Output the [X, Y] coordinate of the center of the cell containing the given text.  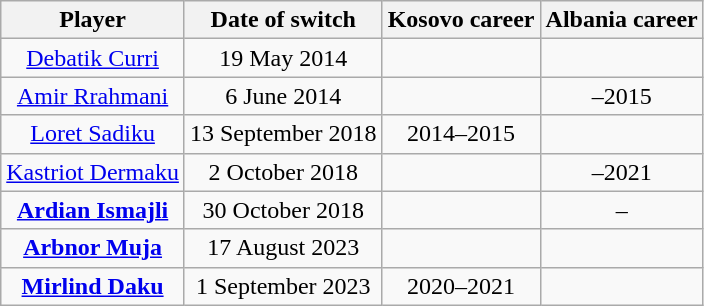
Ardian Ismajli [93, 210]
1 September 2023 [283, 286]
30 October 2018 [283, 210]
– [622, 210]
Amir Rrahmani [93, 96]
17 August 2023 [283, 248]
Player [93, 20]
Arbnor Muja [93, 248]
13 September 2018 [283, 134]
2020–2021 [461, 286]
6 June 2014 [283, 96]
Debatik Curri [93, 58]
–2015 [622, 96]
Date of switch [283, 20]
Mirlind Daku [93, 286]
19 May 2014 [283, 58]
Loret Sadiku [93, 134]
Kosovo career [461, 20]
2 October 2018 [283, 172]
Albania career [622, 20]
–2021 [622, 172]
Kastriot Dermaku [93, 172]
2014–2015 [461, 134]
